Return the (x, y) coordinate for the center point of the cell that contains the specified text.  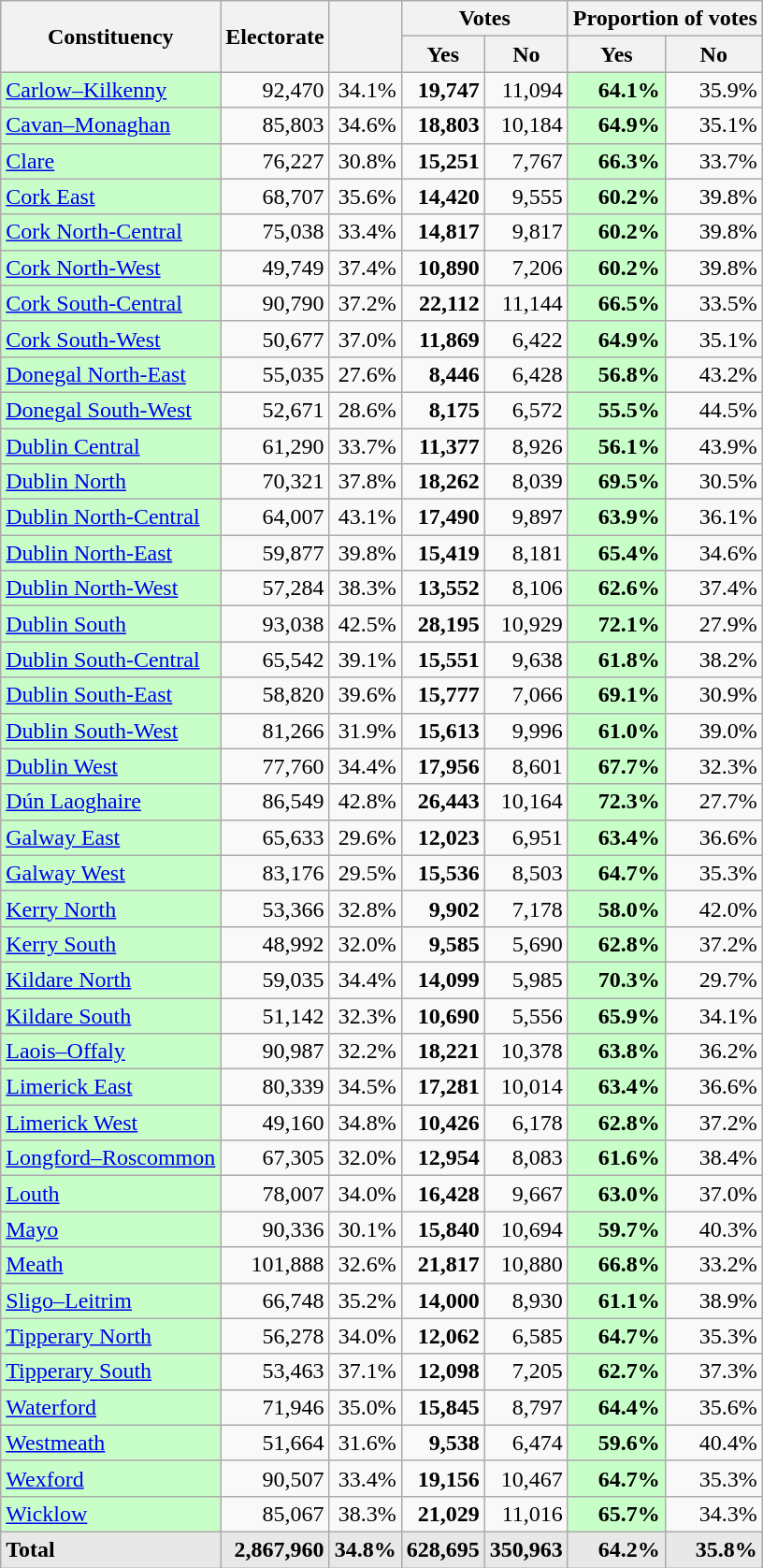
55,035 (275, 374)
43.2% (713, 374)
53,463 (275, 1372)
10,184 (525, 125)
55.5% (616, 410)
30.5% (713, 482)
7,178 (525, 908)
Dublin North-East (110, 553)
35.2% (365, 1300)
90,507 (275, 1478)
39.0% (713, 731)
8,930 (525, 1300)
70.3% (616, 980)
80,339 (275, 1087)
8,039 (525, 482)
40.4% (713, 1443)
14,000 (443, 1300)
10,880 (525, 1265)
61.1% (616, 1300)
58.0% (616, 908)
90,790 (275, 303)
5,556 (525, 1015)
65,542 (275, 660)
29.7% (713, 980)
7,206 (525, 268)
33.5% (713, 303)
70,321 (275, 482)
6,572 (525, 410)
7,767 (525, 161)
57,284 (275, 588)
42.8% (365, 802)
9,897 (525, 517)
69.1% (616, 695)
64.2% (616, 1549)
50,677 (275, 339)
65.9% (616, 1015)
30.9% (713, 695)
65.7% (616, 1514)
49,160 (275, 1123)
44.5% (713, 410)
59.7% (616, 1229)
86,549 (275, 802)
8,926 (525, 446)
53,366 (275, 908)
15,551 (443, 660)
93,038 (275, 624)
9,555 (525, 196)
72.3% (616, 802)
10,694 (525, 1229)
38.4% (713, 1158)
12,098 (443, 1372)
42.0% (713, 908)
Donegal North-East (110, 374)
67.7% (616, 766)
17,490 (443, 517)
6,474 (525, 1443)
Cork South-Central (110, 303)
11,377 (443, 446)
Sligo–Leitrim (110, 1300)
Cavan–Monaghan (110, 125)
17,956 (443, 766)
30.8% (365, 161)
29.5% (365, 873)
Meath (110, 1265)
7,066 (525, 695)
33.2% (713, 1265)
56.8% (616, 374)
92,470 (275, 90)
35.0% (365, 1407)
8,175 (443, 410)
Kildare North (110, 980)
19,747 (443, 90)
14,420 (443, 196)
61.0% (616, 731)
59,035 (275, 980)
31.9% (365, 731)
37.8% (365, 482)
21,029 (443, 1514)
9,817 (525, 232)
9,902 (443, 908)
Electorate (275, 36)
63.0% (616, 1194)
12,954 (443, 1158)
5,690 (525, 944)
32.8% (365, 908)
34.3% (713, 1514)
62.6% (616, 588)
64,007 (275, 517)
65,633 (275, 837)
68,707 (275, 196)
85,803 (275, 125)
11,016 (525, 1514)
9,996 (525, 731)
8,083 (525, 1158)
15,613 (443, 731)
6,428 (525, 374)
83,176 (275, 873)
10,426 (443, 1123)
39.1% (365, 660)
63.8% (616, 1052)
10,890 (443, 268)
42.5% (365, 624)
10,164 (525, 802)
Clare (110, 161)
Wicklow (110, 1514)
9,538 (443, 1443)
66.3% (616, 161)
32.2% (365, 1052)
8,601 (525, 766)
10,690 (443, 1015)
Dublin North-Central (110, 517)
Dublin South-West (110, 731)
11,869 (443, 339)
Westmeath (110, 1443)
59.6% (616, 1443)
15,840 (443, 1229)
69.5% (616, 482)
Kildare South (110, 1015)
11,144 (525, 303)
Wexford (110, 1478)
Donegal South-West (110, 410)
Cork East (110, 196)
8,181 (525, 553)
Galway West (110, 873)
Dublin South-East (110, 695)
64.1% (616, 90)
51,142 (275, 1015)
67,305 (275, 1158)
Laois–Offaly (110, 1052)
71,946 (275, 1407)
56,278 (275, 1336)
Tipperary North (110, 1336)
Waterford (110, 1407)
Cork North-Central (110, 232)
Dublin South-Central (110, 660)
43.9% (713, 446)
8,503 (525, 873)
48,992 (275, 944)
Dublin Central (110, 446)
75,038 (275, 232)
6,585 (525, 1336)
19,156 (443, 1478)
61,290 (275, 446)
37.3% (713, 1372)
35.8% (713, 1549)
Kerry South (110, 944)
31.6% (365, 1443)
61.6% (616, 1158)
15,536 (443, 873)
29.6% (365, 837)
12,062 (443, 1336)
18,221 (443, 1052)
59,877 (275, 553)
16,428 (443, 1194)
26,443 (443, 802)
27.9% (713, 624)
17,281 (443, 1087)
12,023 (443, 837)
15,251 (443, 161)
63.9% (616, 517)
9,585 (443, 944)
52,671 (275, 410)
Dublin North (110, 482)
14,817 (443, 232)
14,099 (443, 980)
628,695 (443, 1549)
Limerick East (110, 1087)
64.4% (616, 1407)
58,820 (275, 695)
27.6% (365, 374)
15,419 (443, 553)
Dublin South (110, 624)
56.1% (616, 446)
6,422 (525, 339)
Mayo (110, 1229)
35.9% (713, 90)
36.1% (713, 517)
72.1% (616, 624)
22,112 (443, 303)
Total (110, 1549)
10,929 (525, 624)
Constituency (110, 36)
81,266 (275, 731)
39.6% (365, 695)
18,803 (443, 125)
65.4% (616, 553)
Louth (110, 1194)
27.7% (713, 802)
350,963 (525, 1549)
8,106 (525, 588)
34.5% (365, 1087)
6,951 (525, 837)
Longford–Roscommon (110, 1158)
8,797 (525, 1407)
51,664 (275, 1443)
21,817 (443, 1265)
13,552 (443, 588)
7,205 (525, 1372)
76,227 (275, 161)
Dublin West (110, 766)
90,336 (275, 1229)
32.6% (365, 1265)
Proportion of votes (665, 19)
5,985 (525, 980)
66,748 (275, 1300)
Kerry North (110, 908)
28,195 (443, 624)
101,888 (275, 1265)
18,262 (443, 482)
66.8% (616, 1265)
Dún Laoghaire (110, 802)
49,749 (275, 268)
85,067 (275, 1514)
6,178 (525, 1123)
15,845 (443, 1407)
Carlow–Kilkenny (110, 90)
38.9% (713, 1300)
15,777 (443, 695)
Dublin North-West (110, 588)
61.8% (616, 660)
11,094 (525, 90)
30.1% (365, 1229)
10,467 (525, 1478)
10,378 (525, 1052)
28.6% (365, 410)
9,638 (525, 660)
62.7% (616, 1372)
Limerick West (110, 1123)
Votes (484, 19)
10,014 (525, 1087)
37.1% (365, 1372)
40.3% (713, 1229)
43.1% (365, 517)
Cork North-West (110, 268)
9,667 (525, 1194)
90,987 (275, 1052)
78,007 (275, 1194)
Tipperary South (110, 1372)
2,867,960 (275, 1549)
8,446 (443, 374)
36.2% (713, 1052)
66.5% (616, 303)
Galway East (110, 837)
38.2% (713, 660)
77,760 (275, 766)
Cork South-West (110, 339)
